Locate the cell with the specified text and output its (X, Y) center coordinate. 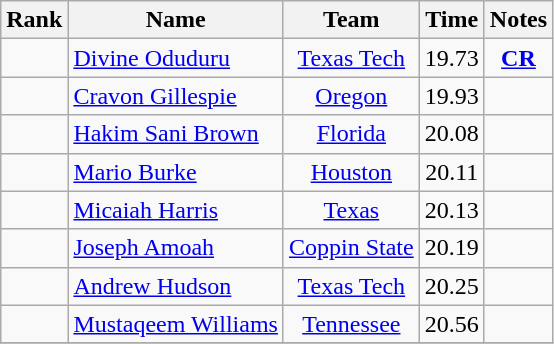
20.19 (452, 248)
Rank (34, 20)
Time (452, 20)
20.08 (452, 134)
19.93 (452, 96)
Team (351, 20)
Name (176, 20)
Mario Burke (176, 172)
CR (518, 58)
Oregon (351, 96)
Notes (518, 20)
Houston (351, 172)
Hakim Sani Brown (176, 134)
Tennessee (351, 324)
Texas (351, 210)
19.73 (452, 58)
Mustaqeem Williams (176, 324)
Florida (351, 134)
20.56 (452, 324)
Divine Oduduru (176, 58)
Cravon Gillespie (176, 96)
Joseph Amoah (176, 248)
Coppin State (351, 248)
20.13 (452, 210)
Micaiah Harris (176, 210)
Andrew Hudson (176, 286)
20.25 (452, 286)
20.11 (452, 172)
